Return the (x, y) coordinate for the center point of the cell that contains the specified text.  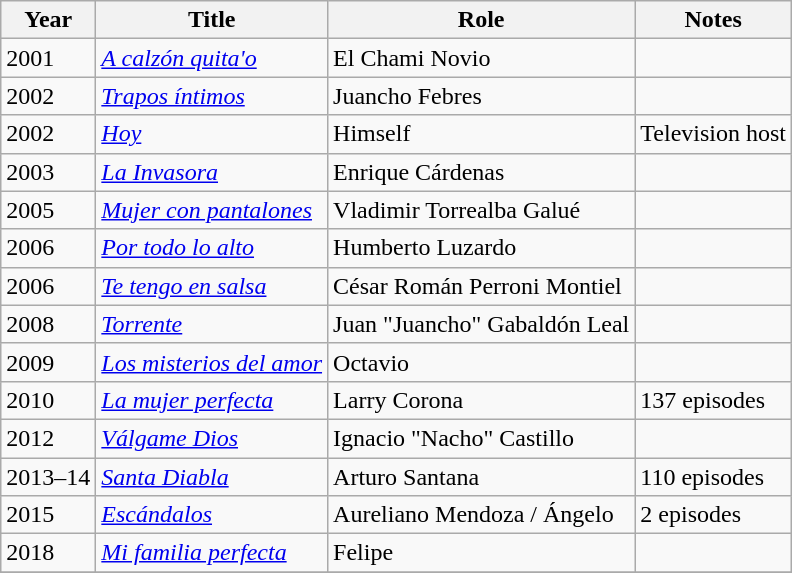
2 episodes (714, 515)
Title (212, 20)
2005 (48, 210)
Year (48, 20)
2003 (48, 172)
Arturo Santana (482, 477)
Mujer con pantalones (212, 210)
La Invasora (212, 172)
Notes (714, 20)
110 episodes (714, 477)
2009 (48, 362)
Television host (714, 134)
El Chami Novio (482, 58)
137 episodes (714, 400)
Hoy (212, 134)
Por todo lo alto (212, 248)
2012 (48, 438)
Felipe (482, 553)
Juancho Febres (482, 96)
2013–14 (48, 477)
Role (482, 20)
Escándalos (212, 515)
Válgame Dios (212, 438)
Vladimir Torrealba Galué (482, 210)
2001 (48, 58)
Enrique Cárdenas (482, 172)
Aureliano Mendoza / Ángelo (482, 515)
Mi familia perfecta (212, 553)
Torrente (212, 324)
2008 (48, 324)
2010 (48, 400)
Octavio (482, 362)
Trapos íntimos (212, 96)
2015 (48, 515)
César Román Perroni Montiel (482, 286)
Humberto Luzardo (482, 248)
Himself (482, 134)
Santa Diabla (212, 477)
A calzón quita'o (212, 58)
Larry Corona (482, 400)
Juan "Juancho" Gabaldón Leal (482, 324)
Los misterios del amor (212, 362)
2018 (48, 553)
Te tengo en salsa (212, 286)
Ignacio "Nacho" Castillo (482, 438)
La mujer perfecta (212, 400)
